Return the [X, Y] coordinate for the center point of the cell that contains the specified text.  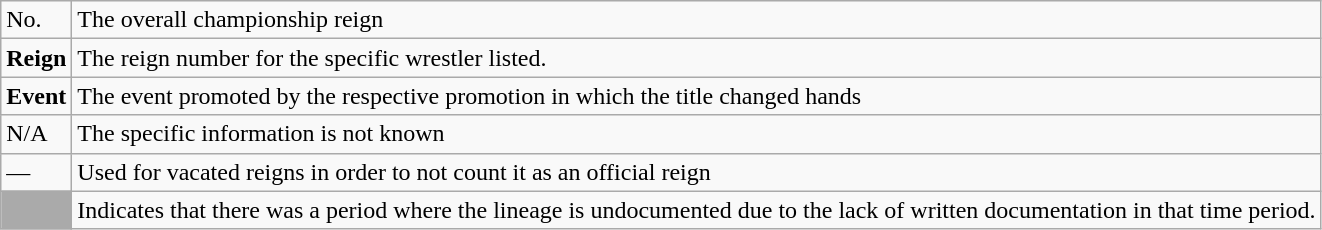
The specific information is not known [696, 134]
The event promoted by the respective promotion in which the title changed hands [696, 96]
Reign [36, 58]
No. [36, 20]
Event [36, 96]
N/A [36, 134]
The reign number for the specific wrestler listed. [696, 58]
Used for vacated reigns in order to not count it as an official reign [696, 172]
The overall championship reign [696, 20]
— [36, 172]
Indicates that there was a period where the lineage is undocumented due to the lack of written documentation in that time period. [696, 210]
